Determine the (x, y) coordinate at the center of the cell enclosing the given text.  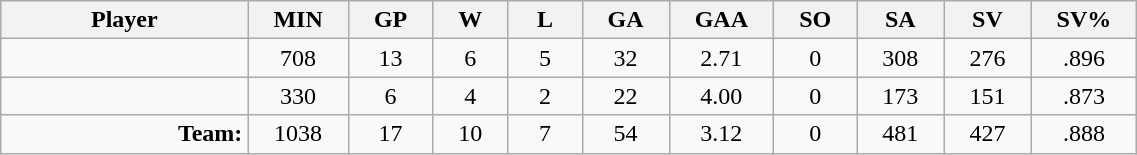
2.71 (721, 58)
2 (545, 96)
GAA (721, 20)
4 (470, 96)
SO (816, 20)
SV (988, 20)
308 (900, 58)
GA (626, 20)
330 (298, 96)
22 (626, 96)
L (545, 20)
32 (626, 58)
276 (988, 58)
3.12 (721, 134)
W (470, 20)
Player (124, 20)
5 (545, 58)
173 (900, 96)
.896 (1084, 58)
708 (298, 58)
13 (390, 58)
10 (470, 134)
SA (900, 20)
17 (390, 134)
.888 (1084, 134)
MIN (298, 20)
54 (626, 134)
151 (988, 96)
7 (545, 134)
481 (900, 134)
Team: (124, 134)
1038 (298, 134)
.873 (1084, 96)
4.00 (721, 96)
GP (390, 20)
SV% (1084, 20)
427 (988, 134)
